Output the (x, y) coordinate of the center of the cell containing the given text.  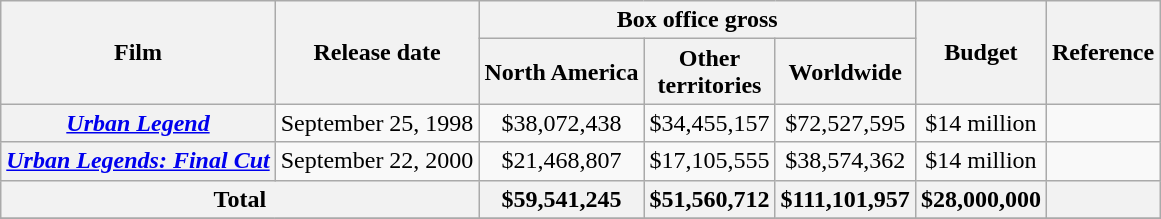
Release date (377, 52)
North America (562, 72)
$34,455,157 (710, 123)
Film (138, 52)
Box office gross (697, 20)
Urban Legend (138, 123)
September 22, 2000 (377, 161)
September 25, 1998 (377, 123)
Reference (1102, 52)
$38,574,362 (845, 161)
Urban Legends: Final Cut (138, 161)
Budget (980, 52)
$21,468,807 (562, 161)
Worldwide (845, 72)
Otherterritories (710, 72)
$59,541,245 (562, 199)
$38,072,438 (562, 123)
$17,105,555 (710, 161)
$111,101,957 (845, 199)
$28,000,000 (980, 199)
$51,560,712 (710, 199)
Total (240, 199)
$72,527,595 (845, 123)
